From the cell containing the given text, extract its center point as (x, y) coordinate. 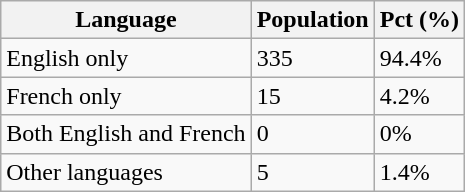
Language (126, 20)
1.4% (419, 172)
Other languages (126, 172)
94.4% (419, 58)
15 (312, 96)
5 (312, 172)
Both English and French (126, 134)
4.2% (419, 96)
French only (126, 96)
335 (312, 58)
0% (419, 134)
0 (312, 134)
Population (312, 20)
English only (126, 58)
Pct (%) (419, 20)
